Identify which cell holds the provided text, then report its [X, Y] central coordinate. 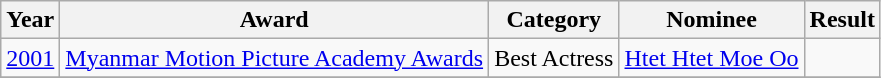
Result [842, 20]
Htet Htet Moe Oo [712, 58]
Best Actress [554, 58]
Nominee [712, 20]
Category [554, 20]
Award [274, 20]
2001 [30, 58]
Year [30, 20]
Myanmar Motion Picture Academy Awards [274, 58]
